Provide the [X, Y] coordinate of the cell's center where the given text is located.  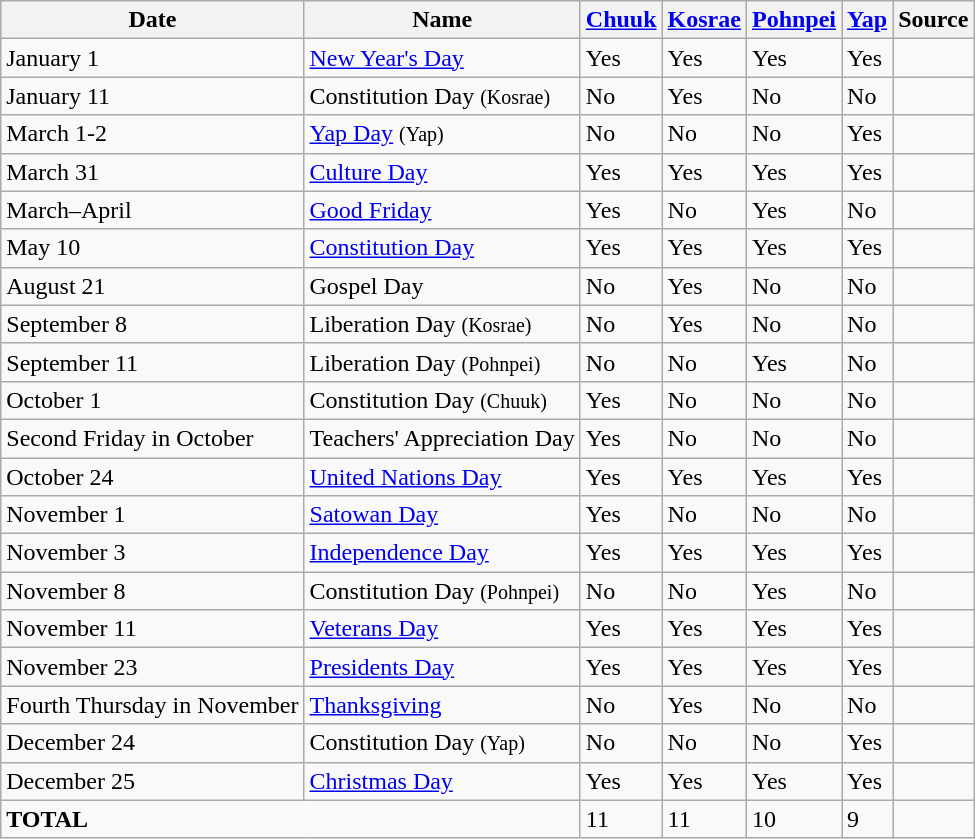
March–April [152, 210]
Name [442, 20]
Source [934, 20]
United Nations Day [442, 477]
October 24 [152, 477]
November 8 [152, 591]
Constitution Day (Pohnpei) [442, 591]
Yap [868, 20]
Culture Day [442, 172]
Satowan Day [442, 515]
Veterans Day [442, 629]
Fourth Thursday in November [152, 705]
November 3 [152, 553]
December 25 [152, 781]
Liberation Day (Kosrae) [442, 324]
Liberation Day (Pohnpei) [442, 362]
Constitution Day (Chuuk) [442, 400]
November 1 [152, 515]
Presidents Day [442, 667]
Pohnpei [794, 20]
Kosrae [704, 20]
September 8 [152, 324]
Constitution Day [442, 248]
August 21 [152, 286]
Date [152, 20]
9 [868, 819]
Gospel Day [442, 286]
May 10 [152, 248]
September 11 [152, 362]
Teachers' Appreciation Day [442, 438]
Yap Day (Yap) [442, 134]
January 1 [152, 58]
Good Friday [442, 210]
January 11 [152, 96]
10 [794, 819]
TOTAL [291, 819]
Constitution Day (Yap) [442, 743]
March 31 [152, 172]
Second Friday in October [152, 438]
Christmas Day [442, 781]
Independence Day [442, 553]
November 11 [152, 629]
March 1-2 [152, 134]
October 1 [152, 400]
November 23 [152, 667]
Chuuk [621, 20]
New Year's Day [442, 58]
December 24 [152, 743]
Thanksgiving [442, 705]
Constitution Day (Kosrae) [442, 96]
